Return the [X, Y] coordinate for the center point of the cell that contains the specified text.  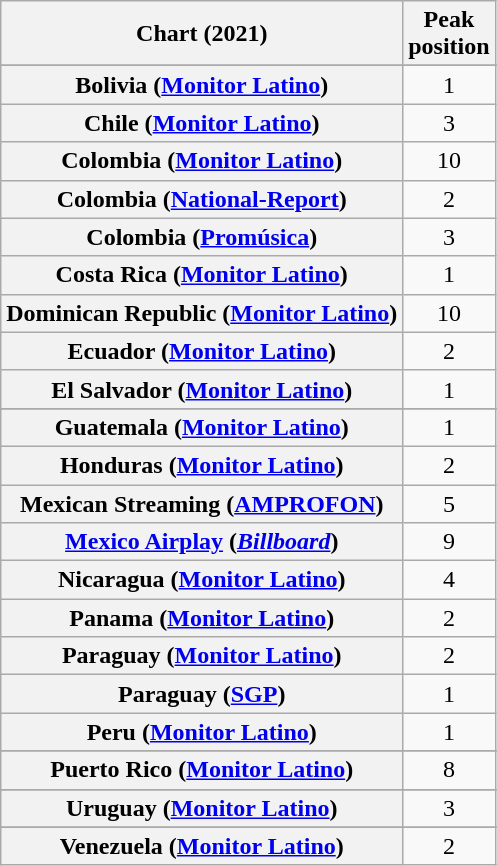
Colombia (National-Report) [202, 199]
4 [449, 580]
Colombia (Promúsica) [202, 237]
Chart (2021) [202, 34]
9 [449, 542]
Peru (Monitor Latino) [202, 732]
El Salvador (Monitor Latino) [202, 389]
Peakposition [449, 34]
Uruguay (Monitor Latino) [202, 808]
Mexico Airplay (Billboard) [202, 542]
Ecuador (Monitor Latino) [202, 351]
Bolivia (Monitor Latino) [202, 85]
Costa Rica (Monitor Latino) [202, 275]
Honduras (Monitor Latino) [202, 465]
Nicaragua (Monitor Latino) [202, 580]
Panama (Monitor Latino) [202, 618]
Dominican Republic (Monitor Latino) [202, 313]
Paraguay (Monitor Latino) [202, 656]
Puerto Rico (Monitor Latino) [202, 770]
Chile (Monitor Latino) [202, 123]
5 [449, 503]
Paraguay (SGP) [202, 694]
Guatemala (Monitor Latino) [202, 427]
Venezuela (Monitor Latino) [202, 846]
8 [449, 770]
Mexican Streaming (AMPROFON) [202, 503]
Colombia (Monitor Latino) [202, 161]
